Capture the cell that displays the provided text and extract its [X, Y] central coordinate. 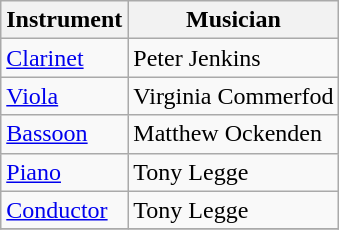
Virginia Commerfod [234, 96]
Matthew Ockenden [234, 134]
Musician [234, 20]
Instrument [64, 20]
Clarinet [64, 58]
Peter Jenkins [234, 58]
Conductor [64, 210]
Bassoon [64, 134]
Viola [64, 96]
Piano [64, 172]
